Detect which cell encompasses the target text, then output its (X, Y) center coordinate. 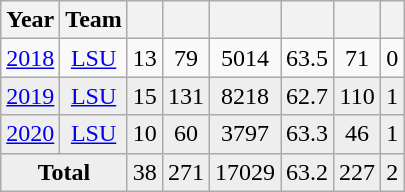
13 (144, 58)
2020 (30, 134)
110 (358, 96)
71 (358, 58)
62.7 (308, 96)
Total (64, 172)
63.2 (308, 172)
2 (392, 172)
79 (186, 58)
46 (358, 134)
2018 (30, 58)
3797 (244, 134)
63.5 (308, 58)
15 (144, 96)
63.3 (308, 134)
Year (30, 20)
131 (186, 96)
0 (392, 58)
Team (94, 20)
2019 (30, 96)
17029 (244, 172)
227 (358, 172)
10 (144, 134)
271 (186, 172)
38 (144, 172)
5014 (244, 58)
60 (186, 134)
8218 (244, 96)
